Return the (x, y) coordinate for the center point of the cell that contains the specified text.  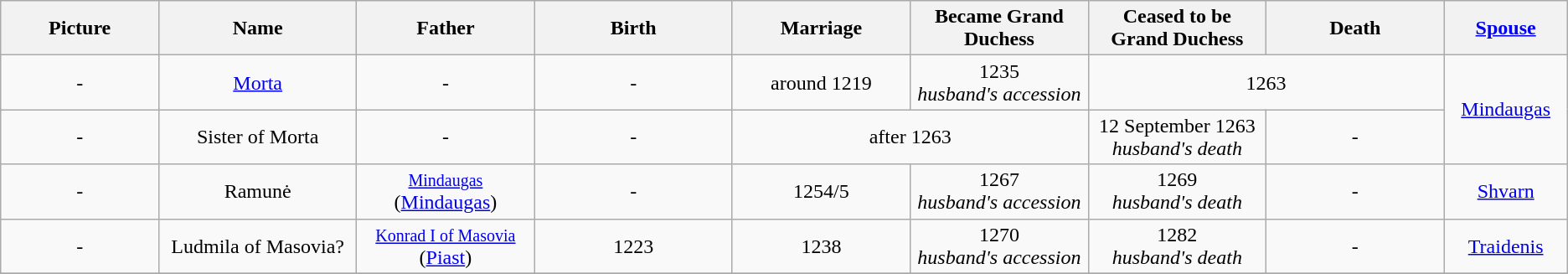
1223 (633, 246)
Shvarn (1506, 191)
Mindaugas(Mindaugas) (446, 191)
12 September 1263 husband's death (1177, 137)
Picture (80, 28)
Birth (633, 28)
Became Grand Duchess (999, 28)
1267 husband's accession (999, 191)
Traidenis (1506, 246)
Ludmila of Masovia? (258, 246)
1235 husband's accession (999, 82)
Father (446, 28)
1238 (821, 246)
Spouse (1506, 28)
around 1219 (821, 82)
Marriage (821, 28)
Sister of Morta (258, 137)
1269 husband's death (1177, 191)
1254/5 (821, 191)
1282 husband's death (1177, 246)
Name (258, 28)
Ceased to be Grand Duchess (1177, 28)
Ramunė (258, 191)
Death (1355, 28)
Konrad I of Masovia(Piast) (446, 246)
Morta (258, 82)
1270 husband's accession (999, 246)
1263 (1266, 82)
Mindaugas (1506, 110)
after 1263 (910, 137)
